Determine the [x, y] coordinate at the center of the cell enclosing the given text.  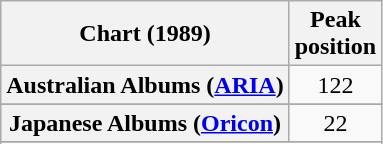
Chart (1989) [145, 34]
Peakposition [335, 34]
Japanese Albums (Oricon) [145, 123]
22 [335, 123]
122 [335, 85]
Australian Albums (ARIA) [145, 85]
